For the text-containing cell, return its midpoint in (x, y) coordinate format. 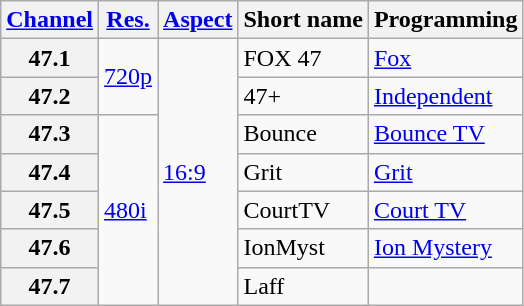
480i (128, 210)
Laff (303, 286)
IonMyst (303, 248)
FOX 47 (303, 58)
Aspect (198, 20)
720p (128, 77)
47.7 (50, 286)
47+ (303, 96)
Bounce TV (446, 134)
Programming (446, 20)
Independent (446, 96)
Res. (128, 20)
47.5 (50, 210)
47.2 (50, 96)
Short name (303, 20)
47.1 (50, 58)
Ion Mystery (446, 248)
16:9 (198, 172)
Court TV (446, 210)
Fox (446, 58)
47.4 (50, 172)
47.6 (50, 248)
CourtTV (303, 210)
Channel (50, 20)
47.3 (50, 134)
Bounce (303, 134)
